Extract the (x, y) coordinate from the center of the cell holding the provided text.  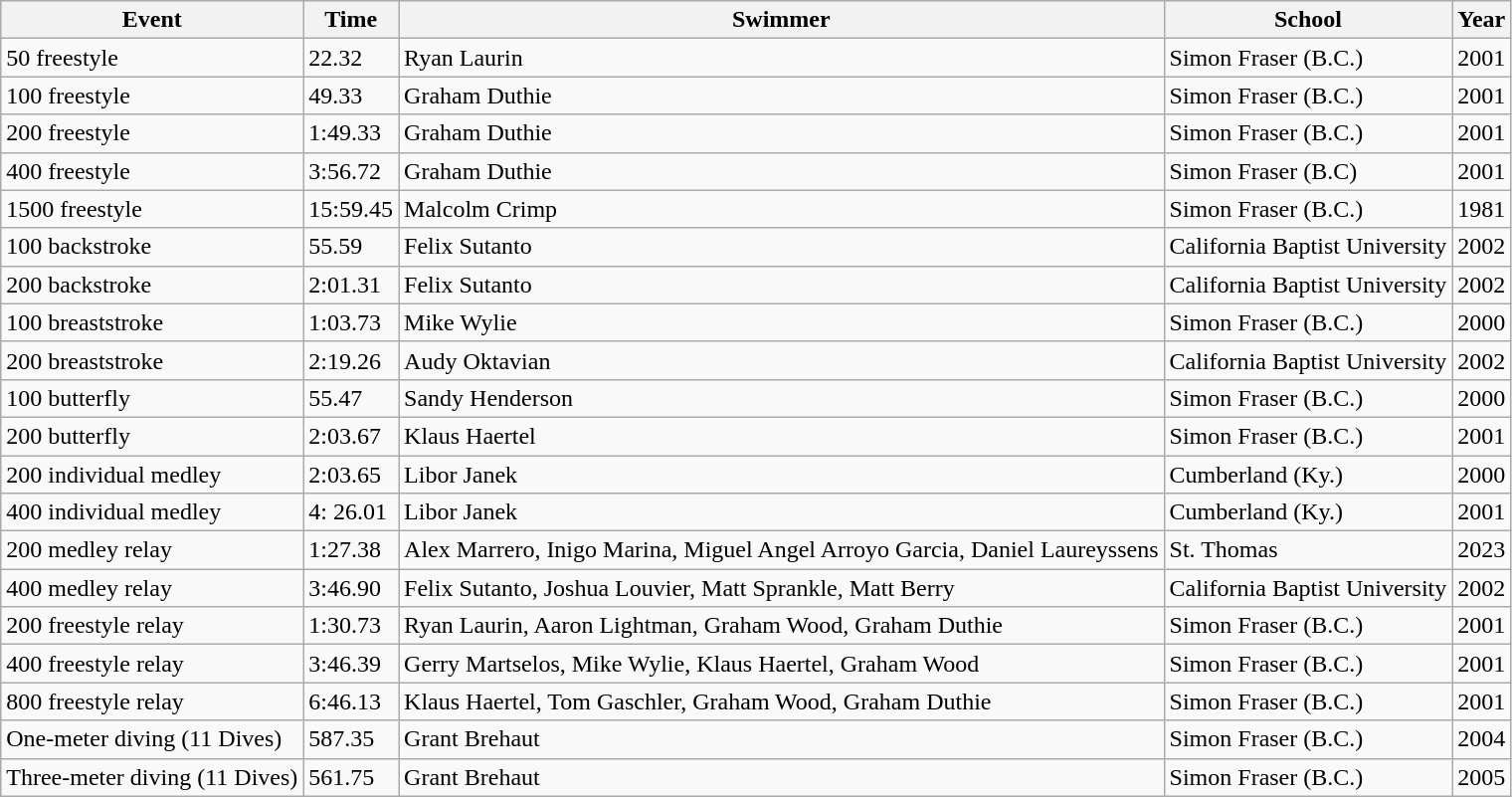
Mike Wylie (782, 322)
1:30.73 (351, 626)
1500 freestyle (152, 209)
Event (152, 20)
200 backstroke (152, 285)
Time (351, 20)
200 individual medley (152, 475)
Klaus Haertel (782, 436)
2004 (1482, 739)
Simon Fraser (B.C) (1308, 171)
400 freestyle (152, 171)
561.75 (351, 777)
3:46.90 (351, 588)
200 medley relay (152, 550)
100 freestyle (152, 96)
Ryan Laurin, Aaron Lightman, Graham Wood, Graham Duthie (782, 626)
Audy Oktavian (782, 360)
200 breaststroke (152, 360)
3:56.72 (351, 171)
100 breaststroke (152, 322)
400 individual medley (152, 512)
Ryan Laurin (782, 58)
2:03.67 (351, 436)
100 butterfly (152, 398)
3:46.39 (351, 664)
55.47 (351, 398)
49.33 (351, 96)
Gerry Martselos, Mike Wylie, Klaus Haertel, Graham Wood (782, 664)
22.32 (351, 58)
15:59.45 (351, 209)
2005 (1482, 777)
1:27.38 (351, 550)
55.59 (351, 247)
800 freestyle relay (152, 701)
200 freestyle (152, 133)
50 freestyle (152, 58)
Malcolm Crimp (782, 209)
2:01.31 (351, 285)
2023 (1482, 550)
Sandy Henderson (782, 398)
1981 (1482, 209)
200 freestyle relay (152, 626)
1:49.33 (351, 133)
2:03.65 (351, 475)
School (1308, 20)
4: 26.01 (351, 512)
Year (1482, 20)
One-meter diving (11 Dives) (152, 739)
Swimmer (782, 20)
100 backstroke (152, 247)
400 freestyle relay (152, 664)
200 butterfly (152, 436)
Felix Sutanto, Joshua Louvier, Matt Sprankle, Matt Berry (782, 588)
6:46.13 (351, 701)
Klaus Haertel, Tom Gaschler, Graham Wood, Graham Duthie (782, 701)
St. Thomas (1308, 550)
Three-meter diving (11 Dives) (152, 777)
1:03.73 (351, 322)
587.35 (351, 739)
2:19.26 (351, 360)
400 medley relay (152, 588)
Alex Marrero, Inigo Marina, Miguel Angel Arroyo Garcia, Daniel Laureyssens (782, 550)
